Capture the cell that displays the provided text and extract its (x, y) central coordinate. 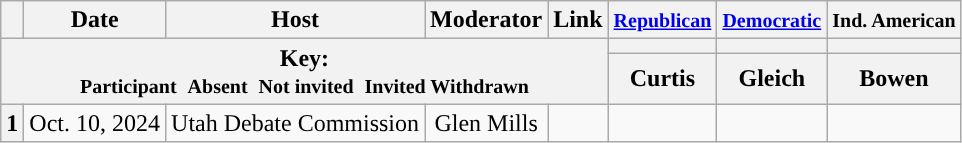
Glen Mills (486, 123)
Gleich (772, 78)
Bowen (894, 78)
Link (578, 20)
Curtis (662, 78)
Key: Participant Absent Not invited Invited Withdrawn (304, 72)
Ind. American (894, 20)
Host (296, 20)
Utah Debate Commission (296, 123)
Republican (662, 20)
Democratic (772, 20)
Oct. 10, 2024 (95, 123)
Moderator (486, 20)
1 (12, 123)
Date (95, 20)
